Capture the cell that displays the provided text and extract its [x, y] central coordinate. 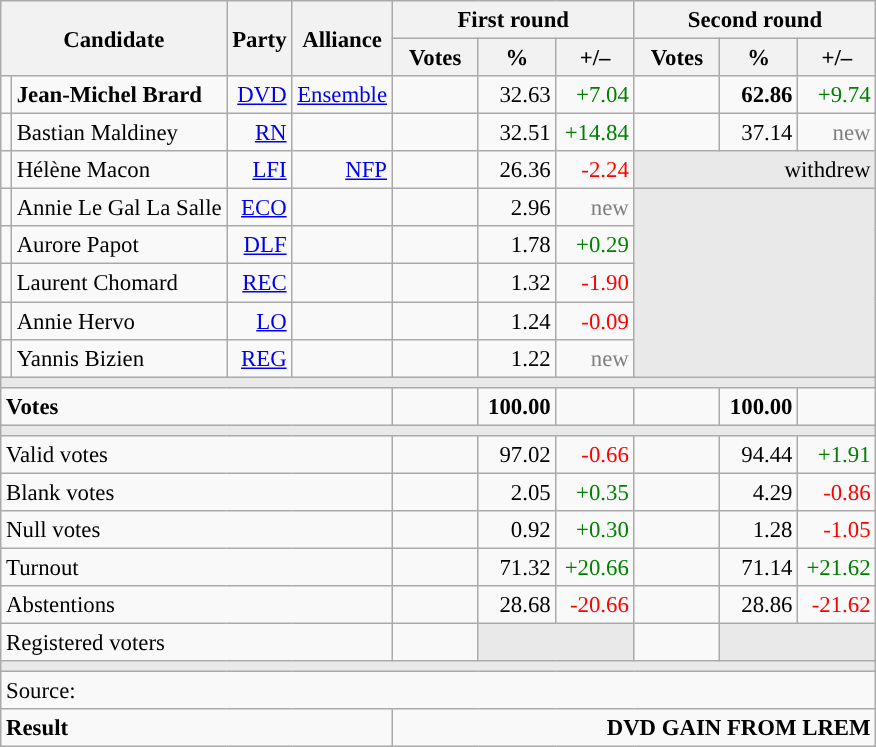
DLF [260, 245]
1.28 [759, 530]
62.86 [759, 95]
Hélène Macon [119, 170]
Ensemble [342, 95]
Registered voters [197, 643]
Aurore Papot [119, 245]
Yannis Bizien [119, 358]
+0.30 [595, 530]
1.78 [517, 245]
REC [260, 283]
-1.05 [837, 530]
+20.66 [595, 567]
2.05 [517, 492]
37.14 [759, 133]
DVD [260, 95]
71.32 [517, 567]
+1.91 [837, 455]
Annie Le Gal La Salle [119, 208]
32.51 [517, 133]
1.24 [517, 321]
Valid votes [197, 455]
71.14 [759, 567]
+9.74 [837, 95]
-20.66 [595, 605]
+0.35 [595, 492]
28.86 [759, 605]
First round [513, 20]
withdrew [755, 170]
-21.62 [837, 605]
Abstentions [197, 605]
26.36 [517, 170]
ECO [260, 208]
Party [260, 38]
1.32 [517, 283]
-0.09 [595, 321]
97.02 [517, 455]
Alliance [342, 38]
Jean-Michel Brard [119, 95]
LO [260, 321]
-2.24 [595, 170]
+0.29 [595, 245]
0.92 [517, 530]
28.68 [517, 605]
-0.86 [837, 492]
DVD GAIN FROM LREM [634, 728]
94.44 [759, 455]
LFI [260, 170]
NFP [342, 170]
+21.62 [837, 567]
Annie Hervo [119, 321]
1.22 [517, 358]
Null votes [197, 530]
Bastian Maldiney [119, 133]
-0.66 [595, 455]
+7.04 [595, 95]
2.96 [517, 208]
Blank votes [197, 492]
Laurent Chomard [119, 283]
Turnout [197, 567]
REG [260, 358]
RN [260, 133]
Candidate [114, 38]
4.29 [759, 492]
Second round [755, 20]
+14.84 [595, 133]
-1.90 [595, 283]
32.63 [517, 95]
Result [197, 728]
Source: [438, 691]
